From the cell containing the given text, extract its center point as (x, y) coordinate. 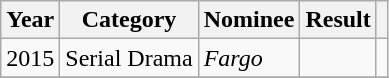
Nominee (249, 20)
Result (338, 20)
Fargo (249, 58)
Year (30, 20)
Category (129, 20)
2015 (30, 58)
Serial Drama (129, 58)
